Extract the [X, Y] coordinate from the center of the cell holding the provided text.  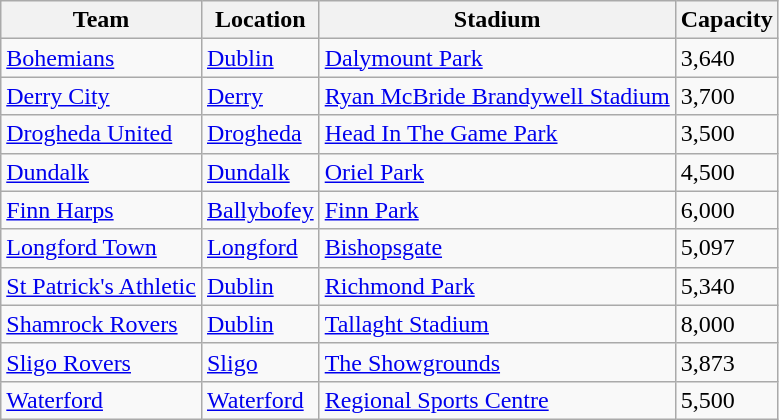
Tallaght Stadium [497, 324]
3,700 [726, 96]
Oriel Park [497, 172]
Sligo Rovers [102, 362]
3,640 [726, 58]
Shamrock Rovers [102, 324]
Derry City [102, 96]
Richmond Park [497, 286]
5,500 [726, 400]
Regional Sports Centre [497, 400]
6,000 [726, 210]
4,500 [726, 172]
3,500 [726, 134]
Head In The Game Park [497, 134]
Stadium [497, 20]
5,097 [726, 248]
Longford Town [102, 248]
Bohemians [102, 58]
Team [102, 20]
Bishopsgate [497, 248]
Capacity [726, 20]
St Patrick's Athletic [102, 286]
Drogheda [260, 134]
Ryan McBride Brandywell Stadium [497, 96]
Drogheda United [102, 134]
Longford [260, 248]
Finn Park [497, 210]
Dalymount Park [497, 58]
Finn Harps [102, 210]
Ballybofey [260, 210]
The Showgrounds [497, 362]
Derry [260, 96]
Location [260, 20]
8,000 [726, 324]
Sligo [260, 362]
3,873 [726, 362]
5,340 [726, 286]
